From the cell containing the given text, extract its center point as [x, y] coordinate. 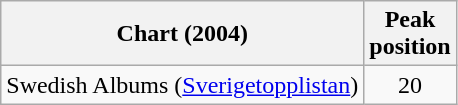
Chart (2004) [182, 34]
Peakposition [410, 34]
20 [410, 85]
Swedish Albums (Sverigetopplistan) [182, 85]
